Scan for the cell matching the given text and deliver its [x, y] coordinate at center. 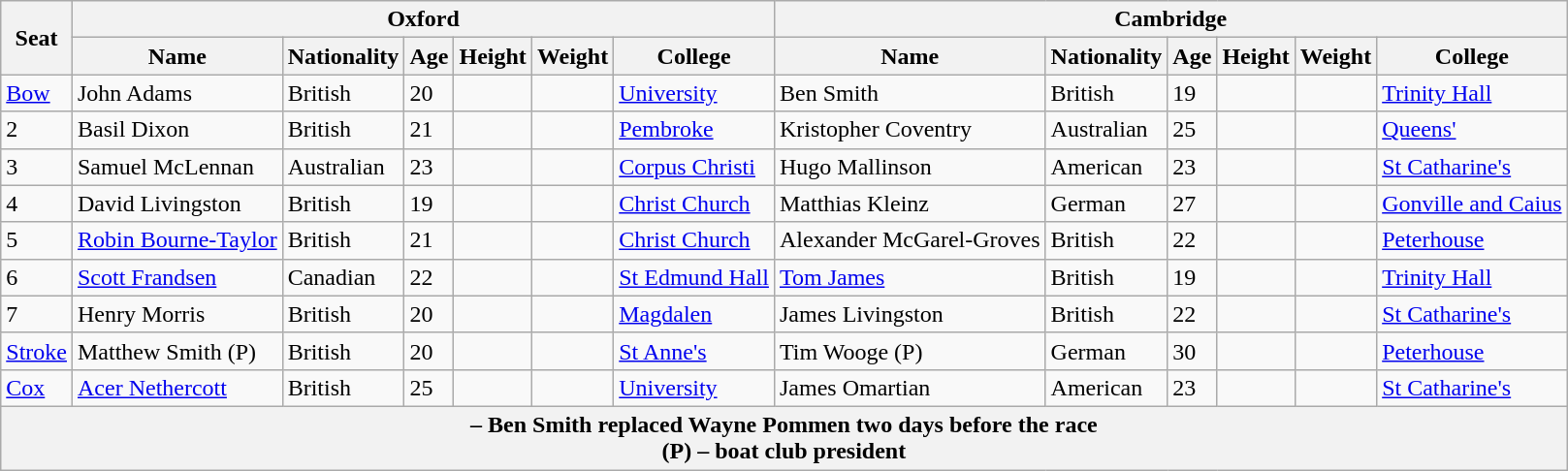
Bow [37, 93]
7 [37, 314]
Gonville and Caius [1472, 204]
Queens' [1472, 130]
Magdalen [694, 314]
Pembroke [694, 130]
Hugo Mallinson [910, 167]
27 [1193, 204]
Acer Nethercott [176, 388]
Cox [37, 388]
6 [37, 277]
Alexander McGarel-Groves [910, 240]
Henry Morris [176, 314]
James Omartian [910, 388]
Samuel McLennan [176, 167]
John Adams [176, 93]
Scott Frandsen [176, 277]
Ben Smith [910, 93]
Tom James [910, 277]
3 [37, 167]
4 [37, 204]
5 [37, 240]
Basil Dixon [176, 130]
Oxford [423, 19]
Cambridge [1170, 19]
Kristopher Coventry [910, 130]
– Ben Smith replaced Wayne Pommen two days before the race(P) – boat club president [784, 438]
St Edmund Hall [694, 277]
James Livingston [910, 314]
Stroke [37, 351]
Matthias Kleinz [910, 204]
Tim Wooge (P) [910, 351]
Matthew Smith (P) [176, 351]
Robin Bourne-Taylor [176, 240]
Corpus Christi [694, 167]
David Livingston [176, 204]
St Anne's [694, 351]
30 [1193, 351]
2 [37, 130]
Seat [37, 38]
Canadian [343, 277]
